Determine the [X, Y] coordinate at the center of the cell enclosing the given text.  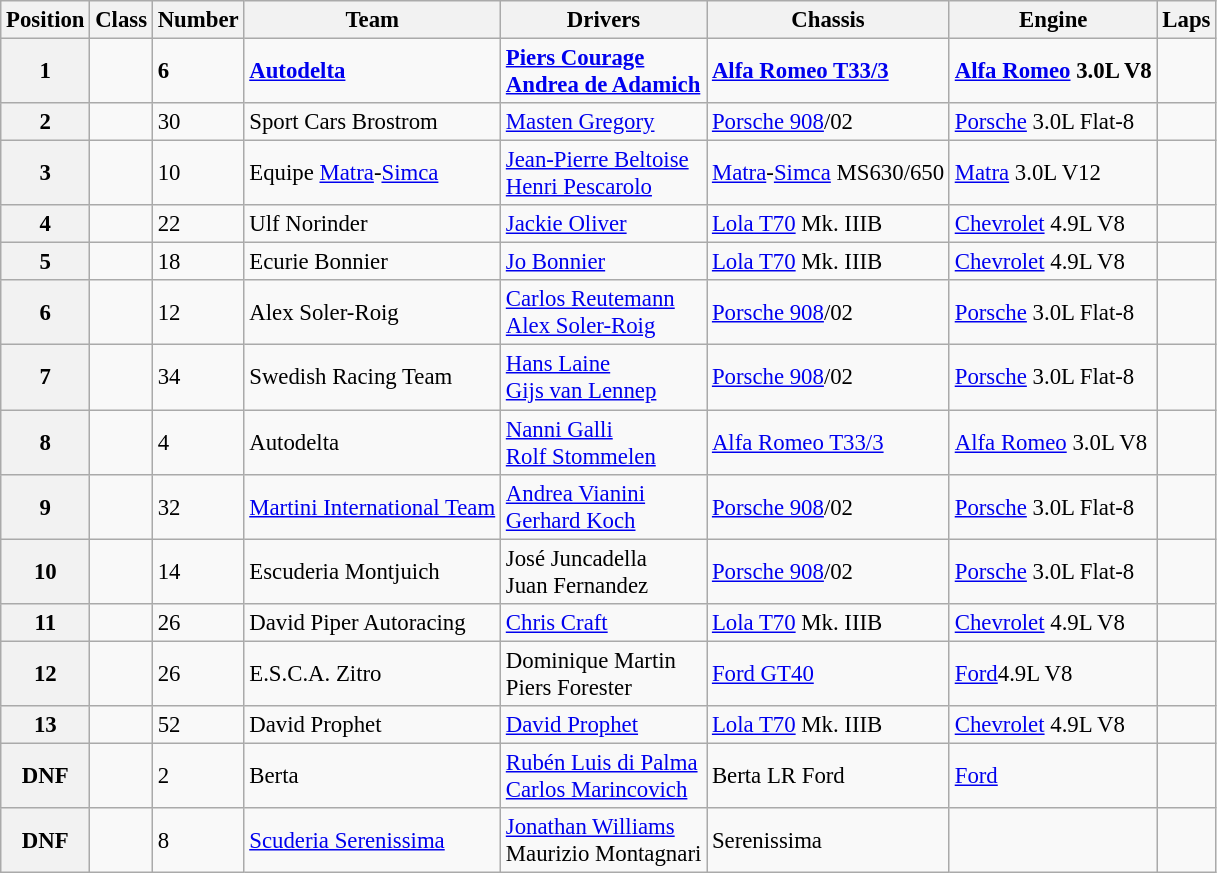
7 [46, 378]
Berta LR Ford [828, 776]
30 [198, 122]
11 [46, 622]
Jo Bonnier [604, 262]
Hans Laine Gijs van Lennep [604, 378]
José Juncadella Juan Fernandez [604, 572]
Equipe Matra-Simca [372, 174]
34 [198, 378]
32 [198, 506]
1 [46, 72]
Chris Craft [604, 622]
Matra-Simca MS630/650 [828, 174]
Nanni Galli Rolf Stommelen [604, 442]
Chassis [828, 20]
Carlos Reutemann Alex Soler-Roig [604, 312]
Engine [1053, 20]
Escuderia Montjuich [372, 572]
Serenissima [828, 840]
52 [198, 725]
Ford4.9L V8 [1053, 674]
Dominique Martin Piers Forester [604, 674]
Number [198, 20]
Position [46, 20]
Ford GT40 [828, 674]
5 [46, 262]
Class [122, 20]
Piers Courage Andrea de Adamich [604, 72]
Martini International Team [372, 506]
Scuderia Serenissima [372, 840]
Ulf Norinder [372, 224]
Drivers [604, 20]
Alex Soler-Roig [372, 312]
Laps [1186, 20]
Team [372, 20]
Ford [1053, 776]
22 [198, 224]
18 [198, 262]
14 [198, 572]
Jonathan Williams Maurizio Montagnari [604, 840]
Berta [372, 776]
Jackie Oliver [604, 224]
Sport Cars Brostrom [372, 122]
9 [46, 506]
Matra 3.0L V12 [1053, 174]
Masten Gregory [604, 122]
Ecurie Bonnier [372, 262]
3 [46, 174]
Jean-Pierre Beltoise Henri Pescarolo [604, 174]
E.S.C.A. Zitro [372, 674]
Rubén Luis di Palma Carlos Marincovich [604, 776]
Andrea Vianini Gerhard Koch [604, 506]
13 [46, 725]
David Piper Autoracing [372, 622]
Swedish Racing Team [372, 378]
